Provide the [X, Y] coordinate of the cell's center where the given text is located.  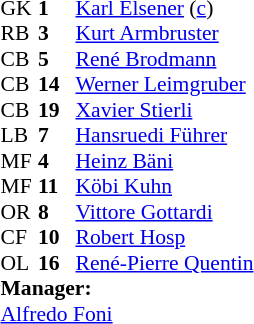
RB [19, 33]
Heinz Bäni [164, 161]
Vittore Gottardi [164, 212]
René Brodmann [164, 59]
4 [57, 161]
Xavier Stierli [164, 110]
OL [19, 263]
Robert Hosp [164, 237]
19 [57, 110]
LB [19, 135]
OR [19, 212]
16 [57, 263]
Köbi Kuhn [164, 187]
Hansruedi Führer [164, 135]
14 [57, 85]
10 [57, 237]
René-Pierre Quentin [164, 263]
CF [19, 237]
7 [57, 135]
3 [57, 33]
Kurt Armbruster [164, 33]
Werner Leimgruber [164, 85]
5 [57, 59]
11 [57, 187]
8 [57, 212]
Manager: [126, 289]
